Detect which cell encompasses the target text, then output its [x, y] center coordinate. 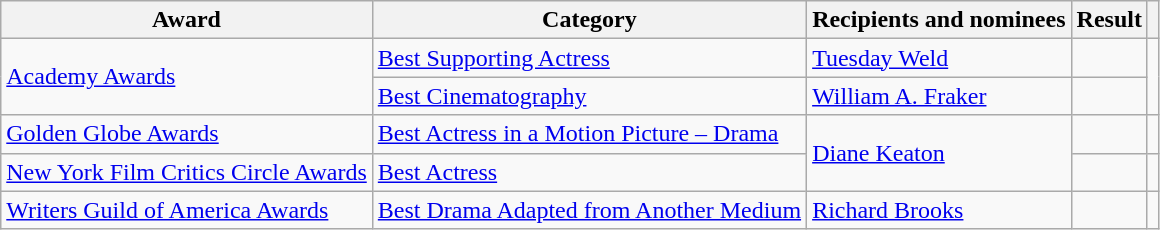
Recipients and nominees [939, 20]
William A. Fraker [939, 96]
Result [1109, 20]
Best Supporting Actress [589, 58]
Category [589, 20]
Award [187, 20]
New York Film Critics Circle Awards [187, 172]
Tuesday Weld [939, 58]
Golden Globe Awards [187, 134]
Academy Awards [187, 77]
Best Actress [589, 172]
Best Drama Adapted from Another Medium [589, 210]
Writers Guild of America Awards [187, 210]
Best Actress in a Motion Picture – Drama [589, 134]
Best Cinematography [589, 96]
Richard Brooks [939, 210]
Diane Keaton [939, 153]
